Output the (x, y) coordinate of the center of the cell containing the given text.  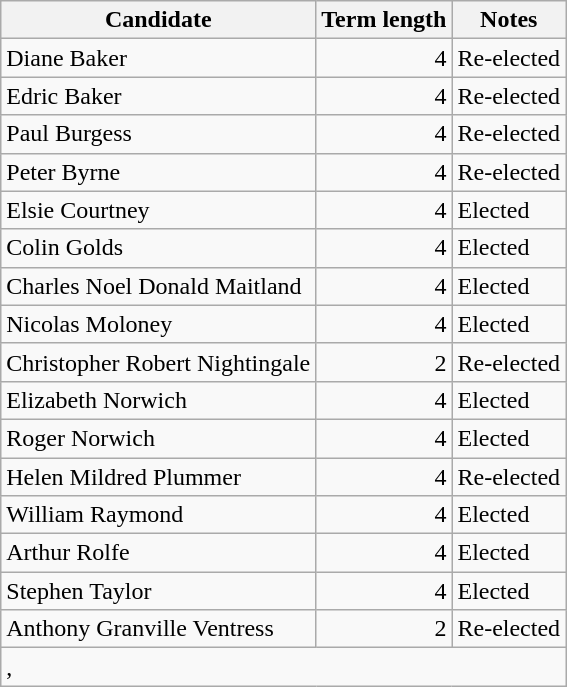
Christopher Robert Nightingale (158, 362)
Elizabeth Norwich (158, 400)
Edric Baker (158, 96)
Term length (384, 20)
William Raymond (158, 515)
Candidate (158, 20)
Notes (509, 20)
Nicolas Moloney (158, 324)
Diane Baker (158, 58)
Anthony Granville Ventress (158, 629)
Roger Norwich (158, 438)
Elsie Courtney (158, 210)
Charles Noel Donald Maitland (158, 286)
, (284, 667)
Stephen Taylor (158, 591)
Paul Burgess (158, 134)
Arthur Rolfe (158, 553)
Peter Byrne (158, 172)
Colin Golds (158, 248)
Helen Mildred Plummer (158, 477)
